Capture the cell that displays the provided text and extract its (x, y) central coordinate. 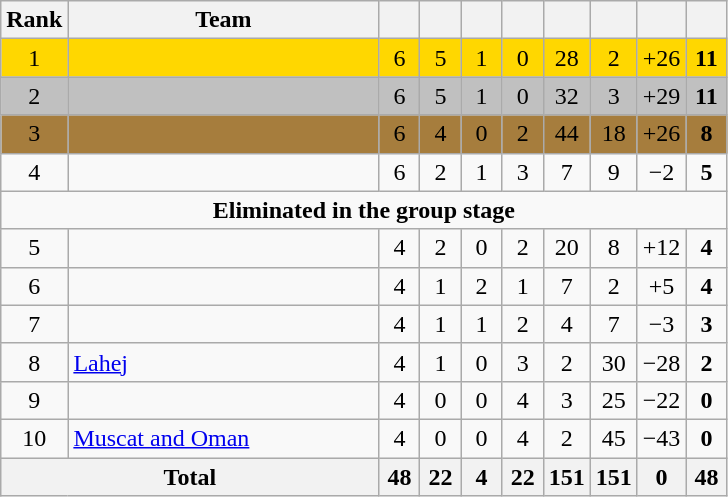
+12 (662, 248)
Rank (34, 20)
18 (614, 134)
Eliminated in the group stage (364, 210)
30 (614, 362)
20 (566, 248)
28 (566, 58)
45 (614, 438)
−43 (662, 438)
+5 (662, 286)
−28 (662, 362)
32 (566, 96)
Team (224, 20)
+29 (662, 96)
−3 (662, 324)
25 (614, 400)
44 (566, 134)
Total (190, 477)
Lahej (224, 362)
10 (34, 438)
Muscat and Oman (224, 438)
−2 (662, 172)
−22 (662, 400)
